Locate the cell with the specified text and output its (x, y) center coordinate. 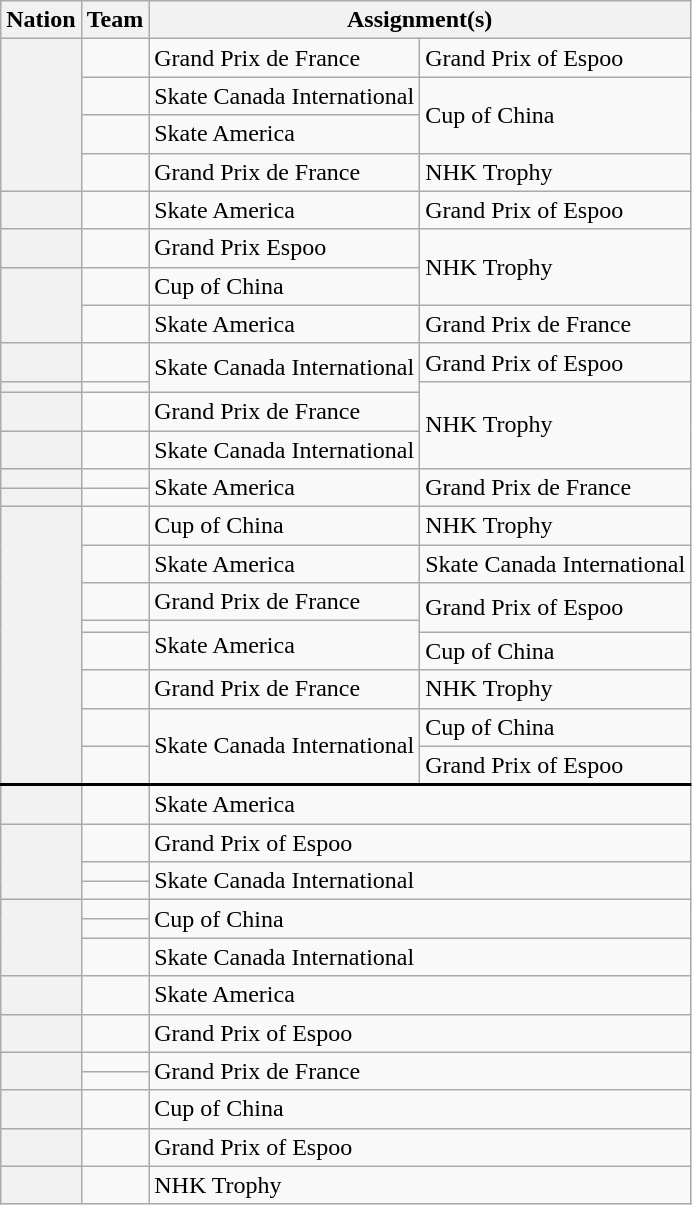
Nation (41, 20)
Team (115, 20)
Assignment(s) (420, 20)
Grand Prix Espoo (284, 248)
